Determine the (x, y) coordinate at the center of the cell enclosing the given text.  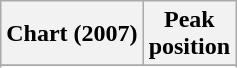
Chart (2007) (72, 34)
Peakposition (189, 34)
